Provide the (x, y) coordinate of the cell's center where the given text is located.  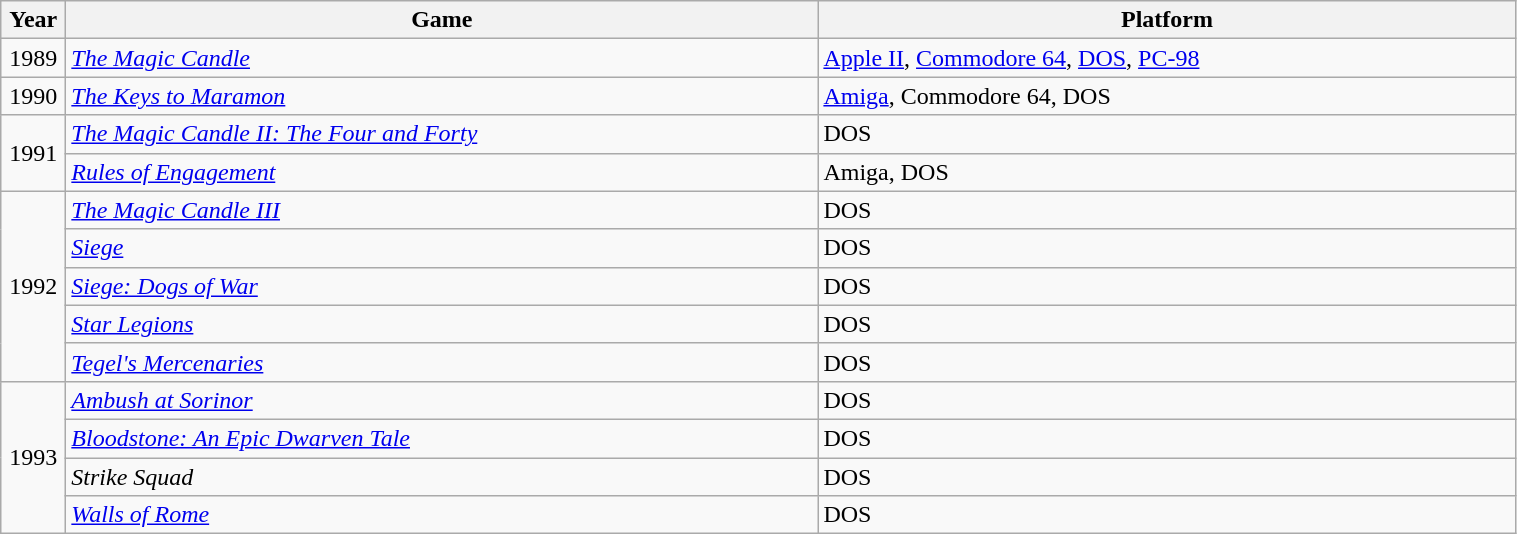
1990 (34, 96)
The Magic Candle II: The Four and Forty (442, 134)
Strike Squad (442, 477)
The Magic Candle (442, 58)
1989 (34, 58)
Amiga, Commodore 64, DOS (1167, 96)
Tegel's Mercenaries (442, 362)
Bloodstone: An Epic Dwarven Tale (442, 438)
1992 (34, 286)
Amiga, DOS (1167, 172)
Year (34, 20)
The Magic Candle III (442, 210)
1993 (34, 457)
Walls of Rome (442, 515)
Siege (442, 248)
The Keys to Maramon (442, 96)
Platform (1167, 20)
1991 (34, 153)
Star Legions (442, 324)
Apple II, Commodore 64, DOS, PC-98 (1167, 58)
Ambush at Sorinor (442, 400)
Game (442, 20)
Rules of Engagement (442, 172)
Siege: Dogs of War (442, 286)
